Detect which cell encompasses the target text, then output its (x, y) center coordinate. 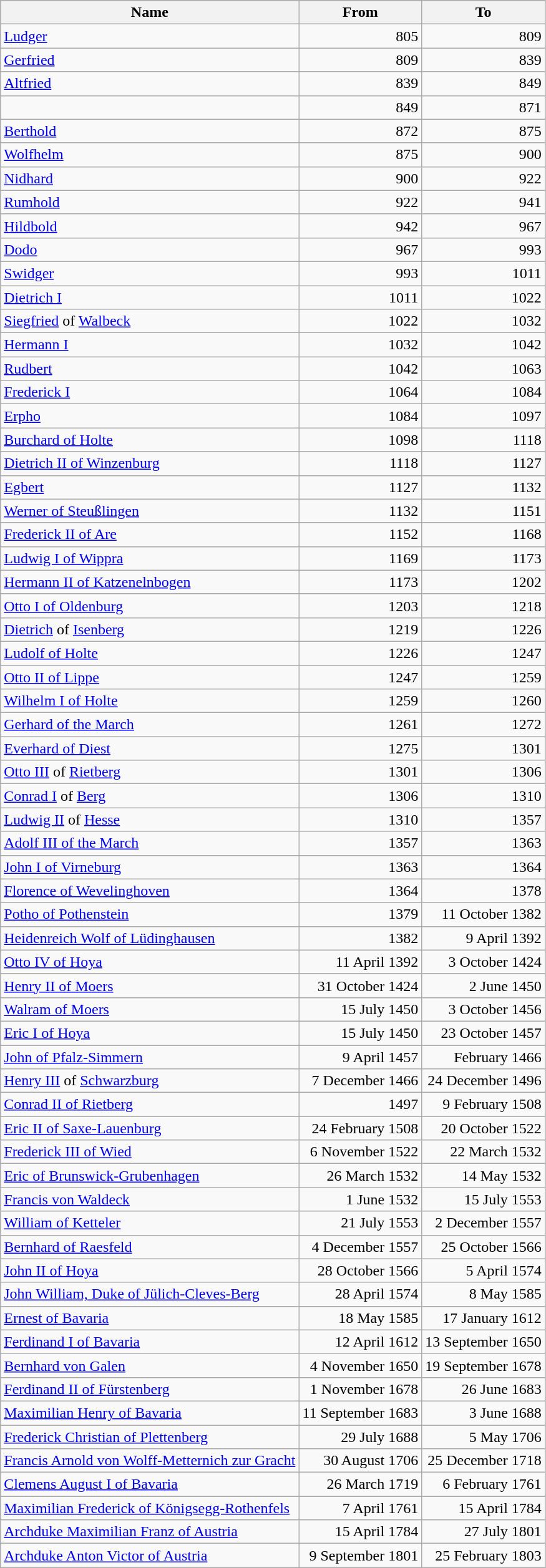
Dodo (150, 249)
28 April 1574 (361, 1294)
Clemens August I of Bavaria (150, 1484)
Ludolf of Holte (150, 653)
Henry II of Moers (150, 985)
1064 (361, 392)
Francis Arnold von Wolff-Metternich zur Gracht (150, 1461)
Heidenreich Wolf of Lüdinghausen (150, 938)
Nidhard (150, 178)
Hermann I (150, 345)
Gerhard of the March (150, 725)
Conrad I of Berg (150, 796)
25 February 1803 (484, 1556)
John of Pfalz-Simmern (150, 1057)
Ferdinand I of Bavaria (150, 1342)
Frederick I (150, 392)
18 May 1585 (361, 1318)
1063 (484, 369)
1382 (361, 938)
26 March 1719 (361, 1484)
Altfried (150, 84)
Francis von Waldeck (150, 1199)
Egbert (150, 487)
John II of Hoya (150, 1270)
2 December 1557 (484, 1223)
5 May 1706 (484, 1436)
Burchard of Holte (150, 440)
Hermann II of Katzenelnbogen (150, 582)
William of Ketteler (150, 1223)
From (361, 12)
Frederick III of Wied (150, 1152)
Eric II of Saxe-Lauenburg (150, 1128)
11 October 1382 (484, 914)
Siegfried of Walbeck (150, 321)
Dietrich of Isenberg (150, 629)
1275 (361, 748)
1378 (484, 891)
5 April 1574 (484, 1270)
Florence of Wevelinghoven (150, 891)
To (484, 12)
1152 (361, 535)
Potho of Pothenstein (150, 914)
Bernhard of Raesfeld (150, 1247)
Henry III of Schwarzburg (150, 1081)
Maximilian Henry of Bavaria (150, 1413)
7 December 1466 (361, 1081)
1218 (484, 606)
4 November 1650 (361, 1365)
9 September 1801 (361, 1556)
9 February 1508 (484, 1105)
1098 (361, 440)
28 October 1566 (361, 1270)
21 July 1553 (361, 1223)
Swidger (150, 273)
Wilhelm I of Holte (150, 701)
872 (361, 131)
1 June 1532 (361, 1199)
31 October 1424 (361, 985)
Dietrich II of Winzenburg (150, 463)
Erpho (150, 416)
Ludger (150, 36)
Frederick Christian of Plettenberg (150, 1436)
27 July 1801 (484, 1532)
12 April 1612 (361, 1342)
1168 (484, 535)
Ernest of Bavaria (150, 1318)
25 October 1566 (484, 1247)
Rudbert (150, 369)
20 October 1522 (484, 1128)
Adolf III of the March (150, 843)
1097 (484, 416)
29 July 1688 (361, 1436)
Gerfried (150, 60)
25 December 1718 (484, 1461)
13 September 1650 (484, 1342)
3 October 1456 (484, 1009)
8 May 1585 (484, 1294)
Everhard of Diest (150, 748)
23 October 1457 (484, 1033)
3 June 1688 (484, 1413)
1219 (361, 629)
4 December 1557 (361, 1247)
1169 (361, 558)
26 June 1683 (484, 1389)
Eric I of Hoya (150, 1033)
Werner of Steußlingen (150, 511)
Otto I of Oldenburg (150, 606)
2 June 1450 (484, 985)
Ludwig II of Hesse (150, 820)
1379 (361, 914)
Ludwig I of Wippra (150, 558)
1260 (484, 701)
9 April 1392 (484, 938)
1203 (361, 606)
11 April 1392 (361, 962)
Frederick II of Are (150, 535)
Maximilian Frederick of Königsegg-Rothenfels (150, 1508)
John William, Duke of Jülich-Cleves-Berg (150, 1294)
9 April 1457 (361, 1057)
Name (150, 12)
Bernhard von Galen (150, 1365)
24 February 1508 (361, 1128)
1151 (484, 511)
Otto II of Lippe (150, 677)
1202 (484, 582)
871 (484, 107)
Berthold (150, 131)
1497 (361, 1105)
Dietrich I (150, 298)
3 October 1424 (484, 962)
942 (361, 226)
1272 (484, 725)
6 November 1522 (361, 1152)
14 May 1532 (484, 1176)
19 September 1678 (484, 1365)
22 March 1532 (484, 1152)
15 July 1553 (484, 1199)
Archduke Anton Victor of Austria (150, 1556)
1 November 1678 (361, 1389)
Walram of Moers (150, 1009)
941 (484, 202)
11 September 1683 (361, 1413)
Archduke Maximilian Franz of Austria (150, 1532)
February 1466 (484, 1057)
6 February 1761 (484, 1484)
1261 (361, 725)
John I of Virneburg (150, 867)
Hildbold (150, 226)
7 April 1761 (361, 1508)
Conrad II of Rietberg (150, 1105)
Rumhold (150, 202)
30 August 1706 (361, 1461)
26 March 1532 (361, 1176)
Wolfhelm (150, 155)
17 January 1612 (484, 1318)
Otto III of Rietberg (150, 772)
Ferdinand II of Fürstenberg (150, 1389)
Otto IV of Hoya (150, 962)
Eric of Brunswick-Grubenhagen (150, 1176)
24 December 1496 (484, 1081)
805 (361, 36)
